Return the [x, y] coordinate for the center point of the cell that contains the specified text.  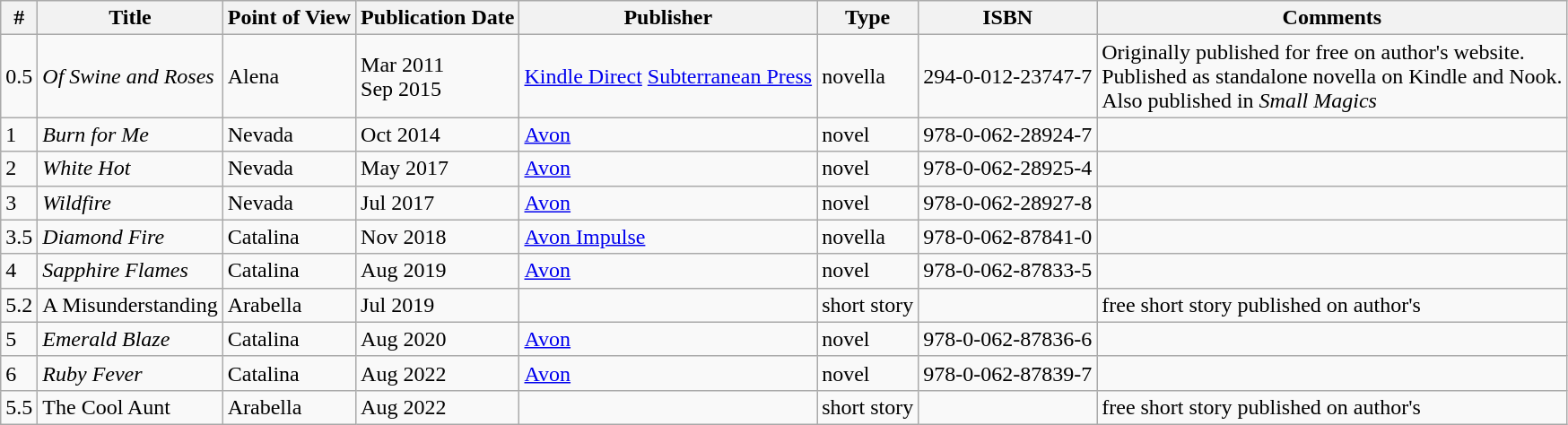
Mar 2011Sep 2015 [438, 76]
Point of View [289, 18]
978-0-062-87839-7 [1008, 373]
Of Swine and Roses [130, 76]
6 [20, 373]
White Hot [130, 169]
May 2017 [438, 169]
Ruby Fever [130, 373]
Sapphire Flames [130, 271]
A Misunderstanding [130, 305]
5.5 [20, 407]
Publication Date [438, 18]
Jul 2017 [438, 203]
294-0-012-23747-7 [1008, 76]
Diamond Fire [130, 237]
Aug 2019 [438, 271]
5.2 [20, 305]
The Cool Aunt [130, 407]
# [20, 18]
3 [20, 203]
4 [20, 271]
978-0-062-87836-6 [1008, 339]
978-0-062-28925-4 [1008, 169]
978-0-062-87833-5 [1008, 271]
Kindle Direct Subterranean Press [668, 76]
5 [20, 339]
978-0-062-87841-0 [1008, 237]
Aug 2020 [438, 339]
Avon Impulse [668, 237]
Burn for Me [130, 134]
Comments [1332, 18]
Alena [289, 76]
978-0-062-28924-7 [1008, 134]
Publisher [668, 18]
978-0-062-28927-8 [1008, 203]
3.5 [20, 237]
Nov 2018 [438, 237]
0.5 [20, 76]
Oct 2014 [438, 134]
Title [130, 18]
Emerald Blaze [130, 339]
Originally published for free on author's website.Published as standalone novella on Kindle and Nook.Also published in Small Magics [1332, 76]
Wildfire [130, 203]
Jul 2019 [438, 305]
Type [868, 18]
ISBN [1008, 18]
2 [20, 169]
1 [20, 134]
